Find where the given text appears and provide that cell's center as [x, y] coordinate. 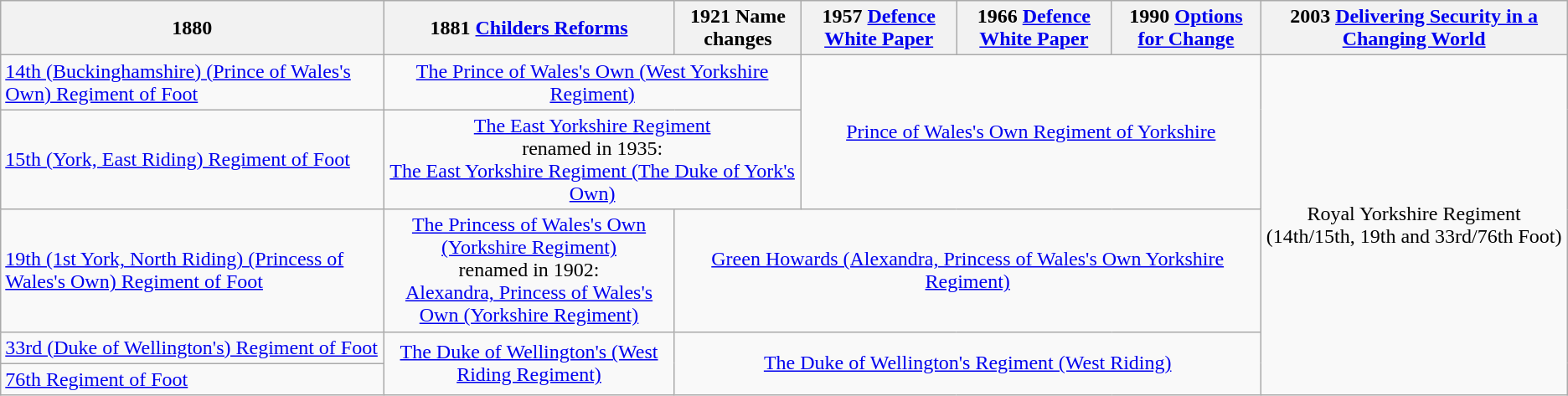
The Prince of Wales's Own (West Yorkshire Regiment) [593, 82]
Green Howards (Alexandra, Princess of Wales's Own Yorkshire Regiment) [967, 270]
The Duke of Wellington's Regiment (West Riding) [967, 363]
15th (York, East Riding) Regiment of Foot [193, 159]
1880 [193, 28]
33rd (Duke of Wellington's) Regiment of Foot [193, 347]
1990 Options for Change [1186, 28]
1957 Defence White Paper [879, 28]
The Princess of Wales's Own (Yorkshire Regiment)renamed in 1902:Alexandra, Princess of Wales's Own (Yorkshire Regiment) [529, 270]
Prince of Wales's Own Regiment of Yorkshire [1031, 132]
1966 Defence White Paper [1034, 28]
1921 Name changes [737, 28]
76th Regiment of Foot [193, 379]
The East Yorkshire Regimentrenamed in 1935:The East Yorkshire Regiment (The Duke of York's Own) [593, 159]
14th (Buckinghamshire) (Prince of Wales's Own) Regiment of Foot [193, 82]
1881 Childers Reforms [529, 28]
The Duke of Wellington's (West Riding Regiment) [529, 363]
19th (1st York, North Riding) (Princess of Wales's Own) Regiment of Foot [193, 270]
Royal Yorkshire Regiment (14th/15th, 19th and 33rd/76th Foot) [1414, 225]
2003 Delivering Security in a Changing World [1414, 28]
